Locate the cell with the specified text and output its [X, Y] center coordinate. 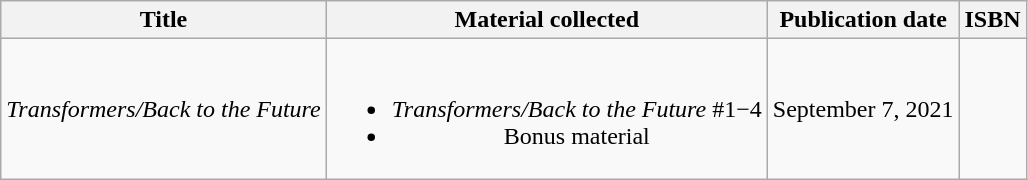
Title [164, 20]
Transformers/Back to the Future [164, 109]
Publication date [863, 20]
Material collected [546, 20]
ISBN [992, 20]
September 7, 2021 [863, 109]
Transformers/Back to the Future #1−4Bonus material [546, 109]
